Extract the (x, y) coordinate from the center of the cell holding the provided text.  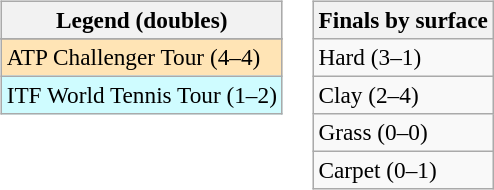
Hard (3–1) (403, 57)
ITF World Tennis Tour (1–2) (142, 95)
Grass (0–0) (403, 133)
Legend (doubles) (142, 20)
Finals by surface (403, 20)
ATP Challenger Tour (4–4) (142, 57)
Carpet (0–1) (403, 171)
Clay (2–4) (403, 95)
